Provide the (X, Y) coordinate of the cell's center where the given text is located.  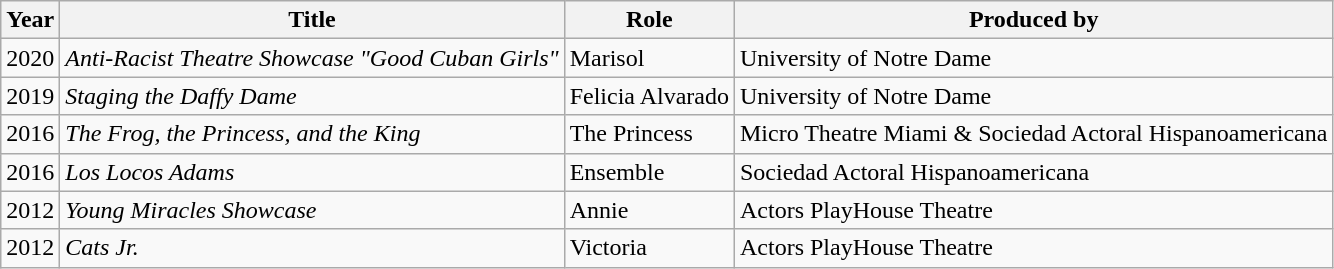
The Princess (649, 134)
Staging the Daffy Dame (312, 96)
Ensemble (649, 172)
Marisol (649, 58)
Produced by (1033, 20)
Los Locos Adams (312, 172)
Young Miracles Showcase (312, 210)
Sociedad Actoral Hispanoamericana (1033, 172)
Title (312, 20)
2019 (30, 96)
The Frog, the Princess, and the King (312, 134)
Victoria (649, 248)
Role (649, 20)
Anti-Racist Theatre Showcase "Good Cuban Girls" (312, 58)
2020 (30, 58)
Felicia Alvarado (649, 96)
Year (30, 20)
Cats Jr. (312, 248)
Micro Theatre Miami & Sociedad Actoral Hispanoamericana (1033, 134)
Annie (649, 210)
